Extract the (X, Y) coordinate from the center of the cell holding the provided text.  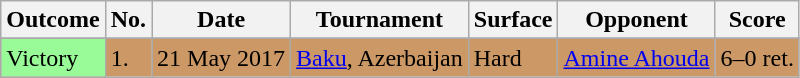
Opponent (636, 20)
Score (757, 20)
21 May 2017 (222, 58)
Hard (513, 58)
Victory (53, 58)
No. (128, 20)
Surface (513, 20)
Date (222, 20)
1. (128, 58)
6–0 ret. (757, 58)
Baku, Azerbaijan (380, 58)
Outcome (53, 20)
Amine Ahouda (636, 58)
Tournament (380, 20)
